Determine the (x, y) coordinate at the center of the cell enclosing the given text.  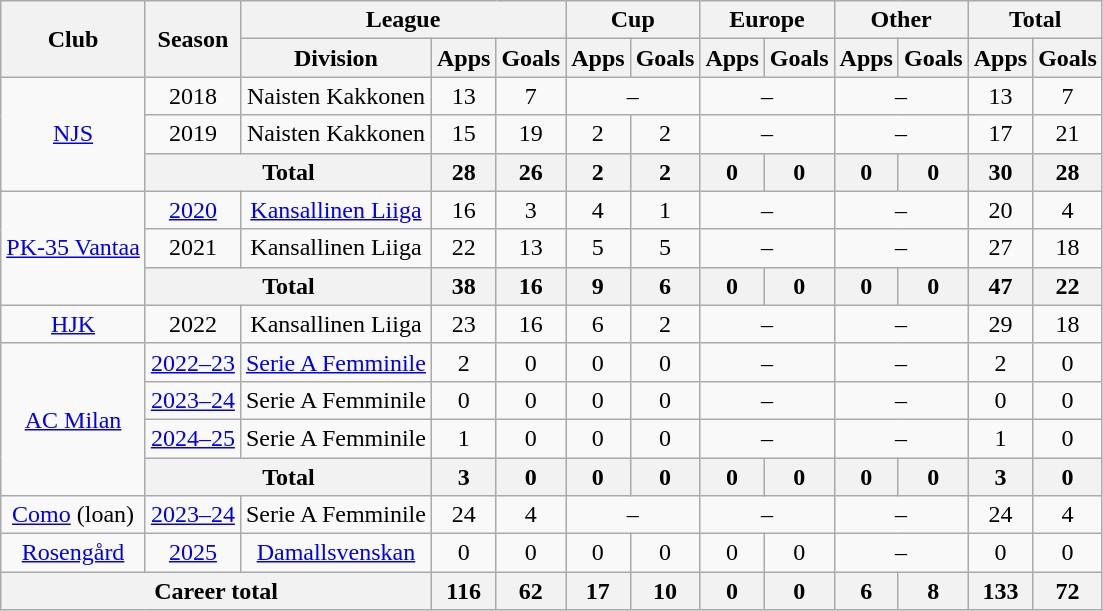
AC Milan (74, 419)
Damallsvenskan (336, 553)
Europe (767, 20)
9 (598, 286)
15 (463, 134)
27 (1000, 248)
NJS (74, 134)
116 (463, 591)
Season (192, 39)
8 (933, 591)
26 (531, 172)
30 (1000, 172)
Division (336, 58)
2025 (192, 553)
133 (1000, 591)
38 (463, 286)
19 (531, 134)
Cup (633, 20)
PK-35 Vantaa (74, 248)
47 (1000, 286)
72 (1068, 591)
20 (1000, 210)
23 (463, 324)
2022 (192, 324)
2018 (192, 96)
2021 (192, 248)
21 (1068, 134)
Career total (216, 591)
Club (74, 39)
HJK (74, 324)
2024–25 (192, 438)
2019 (192, 134)
2020 (192, 210)
Other (901, 20)
62 (531, 591)
League (402, 20)
Rosengård (74, 553)
Como (loan) (74, 515)
29 (1000, 324)
10 (665, 591)
2022–23 (192, 362)
